Identify which cell holds the provided text, then report its (X, Y) central coordinate. 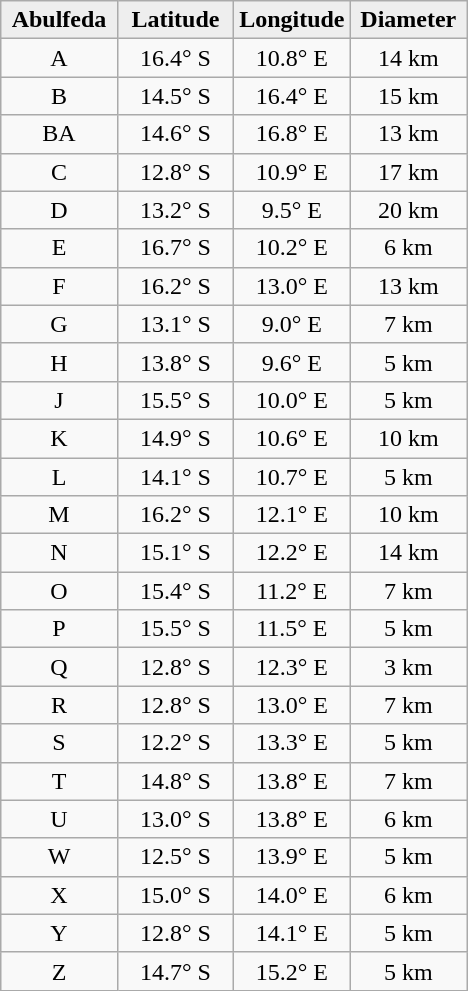
E (59, 248)
W (59, 857)
12.2° S (175, 743)
14.1° S (175, 477)
16.4° E (292, 96)
12.3° E (292, 667)
S (59, 743)
Y (59, 933)
16.4° S (175, 58)
K (59, 438)
10.2° E (292, 248)
L (59, 477)
14.9° S (175, 438)
9.5° E (292, 210)
3 km (408, 667)
15.4° S (175, 591)
15.1° S (175, 553)
10.7° E (292, 477)
14.0° E (292, 895)
10.9° E (292, 172)
O (59, 591)
Q (59, 667)
Latitude (175, 20)
Abulfeda (59, 20)
M (59, 515)
H (59, 362)
U (59, 819)
9.0° E (292, 324)
Z (59, 971)
15.0° S (175, 895)
BA (59, 134)
20 km (408, 210)
14.6° S (175, 134)
D (59, 210)
16.7° S (175, 248)
10.8° E (292, 58)
13.8° S (175, 362)
12.1° E (292, 515)
Longitude (292, 20)
13.0° S (175, 819)
Diameter (408, 20)
12.5° S (175, 857)
C (59, 172)
12.2° E (292, 553)
11.2° E (292, 591)
14.1° E (292, 933)
15.2° E (292, 971)
14.7° S (175, 971)
G (59, 324)
17 km (408, 172)
13.3° E (292, 743)
N (59, 553)
T (59, 781)
14.5° S (175, 96)
13.9° E (292, 857)
R (59, 705)
11.5° E (292, 629)
13.2° S (175, 210)
9.6° E (292, 362)
16.8° E (292, 134)
10.0° E (292, 400)
10.6° E (292, 438)
B (59, 96)
J (59, 400)
P (59, 629)
13.1° S (175, 324)
A (59, 58)
X (59, 895)
F (59, 286)
14.8° S (175, 781)
15 km (408, 96)
